For the text-containing cell, return its midpoint in [X, Y] coordinate format. 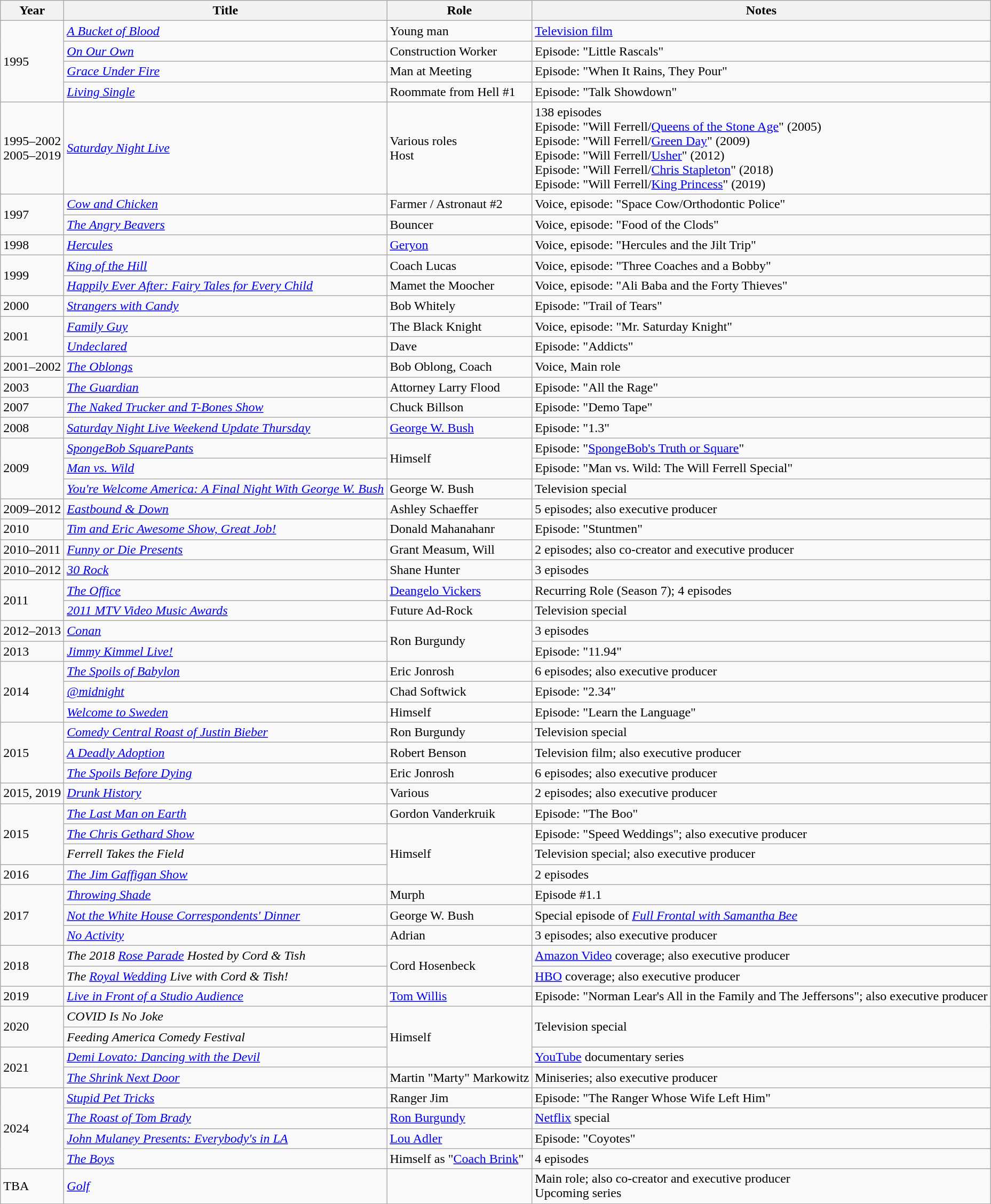
Episode: "Talk Showdown" [761, 92]
5 episodes; also executive producer [761, 509]
The Black Knight [459, 326]
A Bucket of Blood [225, 31]
Stupid Pet Tricks [225, 1098]
1997 [32, 214]
Happily Ever After: Fairy Tales for Every Child [225, 285]
2009 [32, 468]
Comedy Central Roast of Justin Bieber [225, 732]
2 episodes; also executive producer [761, 793]
Attorney Larry Flood [459, 387]
Television film [761, 31]
Netflix special [761, 1118]
Main role; also co-creator and executive producerUpcoming series [761, 1186]
HBO coverage; also executive producer [761, 976]
Episode: "Coyotes" [761, 1138]
Bob Whitely [459, 306]
Coach Lucas [459, 265]
Tim and Eric Awesome Show, Great Job! [225, 529]
Live in Front of a Studio Audience [225, 996]
Donald Mahanahanr [459, 529]
Episode #1.1 [761, 895]
2010–2011 [32, 549]
Voice, episode: "Space Cow/Orthodontic Police" [761, 204]
2019 [32, 996]
2017 [32, 915]
A Deadly Adoption [225, 753]
Saturday Night Live Weekend Update Thursday [225, 428]
Episode: "Addicts" [761, 347]
Notes [761, 11]
Golf [225, 1186]
The Jim Gaffigan Show [225, 874]
Bouncer [459, 225]
Conan [225, 631]
2012–2013 [32, 631]
2008 [32, 428]
2024 [32, 1128]
Episode: "Demo Tape" [761, 408]
Ferrell Takes the Field [225, 854]
Episode: "2.34" [761, 692]
Man at Meeting [459, 71]
Saturday Night Live [225, 148]
SpongeBob SquarePants [225, 448]
The Guardian [225, 387]
Cord Hosenbeck [459, 966]
The Office [225, 590]
Voice, Main role [761, 367]
COVID Is No Joke [225, 1017]
2015, 2019 [32, 793]
On Our Own [225, 51]
Jimmy Kimmel Live! [225, 651]
Voice, episode: "Ali Baba and the Forty Thieves" [761, 285]
Construction Worker [459, 51]
1995–2002 2005–2019 [32, 148]
Role [459, 11]
Voice, episode: "Hercules and the Jilt Trip" [761, 245]
Chad Softwick [459, 692]
King of the Hill [225, 265]
1995 [32, 61]
30 Rock [225, 570]
The Spoils of Babylon [225, 672]
Welcome to Sweden [225, 712]
Various [459, 793]
Tom Willis [459, 996]
Episode: "1.3" [761, 428]
The Naked Trucker and T-Bones Show [225, 408]
The Roast of Tom Brady [225, 1118]
Recurring Role (Season 7); 4 episodes [761, 590]
4 episodes [761, 1159]
No Activity [225, 935]
Special episode of Full Frontal with Samantha Bee [761, 915]
The 2018 Rose Parade Hosted by Cord & Tish [225, 955]
Cow and Chicken [225, 204]
Murph [459, 895]
The Angry Beavers [225, 225]
2007 [32, 408]
Episode: "When It Rains, They Pour" [761, 71]
The Oblongs [225, 367]
The Chris Gethard Show [225, 834]
TBA [32, 1186]
Episode: "Stuntmen" [761, 529]
2001–2002 [32, 367]
Bob Oblong, Coach [459, 367]
2020 [32, 1027]
Voice, episode: "Food of the Clods" [761, 225]
Farmer / Astronaut #2 [459, 204]
The Spoils Before Dying [225, 773]
Voice, episode: "Mr. Saturday Knight" [761, 326]
Roommate from Hell #1 [459, 92]
2021 [32, 1067]
Episode: "SpongeBob's Truth or Square" [761, 448]
Eastbound & Down [225, 509]
2016 [32, 874]
2010–2012 [32, 570]
YouTube documentary series [761, 1057]
Living Single [225, 92]
2 episodes; also co-creator and executive producer [761, 549]
Episode: "All the Rage" [761, 387]
2010 [32, 529]
Shane Hunter [459, 570]
@midnight [225, 692]
Chuck Billson [459, 408]
Grace Under Fire [225, 71]
2014 [32, 692]
2 episodes [761, 874]
Episode: "Norman Lear's All in the Family and The Jeffersons"; also executive producer [761, 996]
John Mulaney Presents: Everybody's in LA [225, 1138]
Episode: "Man vs. Wild: The Will Ferrell Special" [761, 468]
2011 [32, 600]
Episode: "Speed Weddings"; also executive producer [761, 834]
Deangelo Vickers [459, 590]
Funny or Die Presents [225, 549]
Grant Measum, Will [459, 549]
Ranger Jim [459, 1098]
Episode: "Learn the Language" [761, 712]
Gordon Vanderkruik [459, 814]
Title [225, 11]
Various rolesHost [459, 148]
The Last Man on Earth [225, 814]
2011 MTV Video Music Awards [225, 610]
Voice, episode: "Three Coaches and a Bobby" [761, 265]
Television special; also executive producer [761, 854]
Undeclared [225, 347]
The Royal Wedding Live with Cord & Tish! [225, 976]
Year [32, 11]
Throwing Shade [225, 895]
Family Guy [225, 326]
Geryon [459, 245]
Episode: "The Boo" [761, 814]
Adrian [459, 935]
2018 [32, 966]
Not the White House Correspondents' Dinner [225, 915]
Future Ad-Rock [459, 610]
Dave [459, 347]
2001 [32, 336]
Martin "Marty" Markowitz [459, 1078]
Episode: "Trail of Tears" [761, 306]
Demi Lovato: Dancing with the Devil [225, 1057]
3 episodes; also executive producer [761, 935]
Robert Benson [459, 753]
1998 [32, 245]
2003 [32, 387]
Ashley Schaeffer [459, 509]
Drunk History [225, 793]
Television film; also executive producer [761, 753]
You're Welcome America: A Final Night With George W. Bush [225, 489]
Mamet the Moocher [459, 285]
Feeding America Comedy Festival [225, 1037]
Episode: "The Ranger Whose Wife Left Him" [761, 1098]
1999 [32, 275]
Lou Adler [459, 1138]
2009–2012 [32, 509]
Hercules [225, 245]
Strangers with Candy [225, 306]
Episode: "11.94" [761, 651]
Young man [459, 31]
Episode: "Little Rascals" [761, 51]
The Shrink Next Door [225, 1078]
Miniseries; also executive producer [761, 1078]
Man vs. Wild [225, 468]
2013 [32, 651]
Himself as "Coach Brink" [459, 1159]
2000 [32, 306]
The Boys [225, 1159]
Amazon Video coverage; also executive producer [761, 955]
